Pinpoint the cell where the given text exists, returning its [x, y] midpoint coordinate. 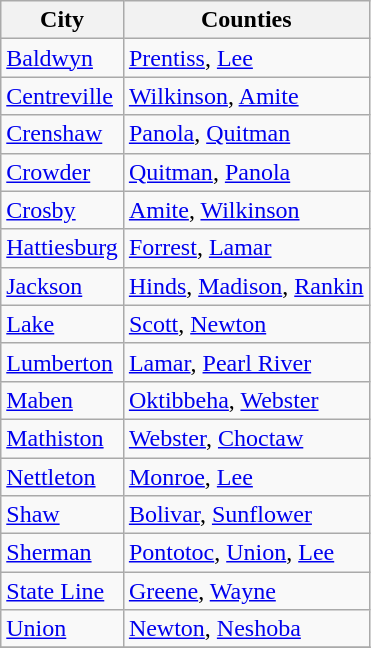
Scott, Newton [246, 324]
Mathiston [62, 438]
Hinds, Madison, Rankin [246, 286]
Nettleton [62, 477]
Pontotoc, Union, Lee [246, 553]
Bolivar, Sunflower [246, 515]
Quitman, Panola [246, 172]
Jackson [62, 286]
Lake [62, 324]
Monroe, Lee [246, 477]
Crosby [62, 210]
Baldwyn [62, 58]
Oktibbeha, Webster [246, 400]
Lumberton [62, 362]
Newton, Neshoba [246, 629]
Greene, Wayne [246, 591]
Lamar, Pearl River [246, 362]
Crenshaw [62, 134]
Wilkinson, Amite [246, 96]
State Line [62, 591]
Counties [246, 20]
Union [62, 629]
Sherman [62, 553]
Shaw [62, 515]
Panola, Quitman [246, 134]
Hattiesburg [62, 248]
Centreville [62, 96]
Maben [62, 400]
Amite, Wilkinson [246, 210]
Forrest, Lamar [246, 248]
City [62, 20]
Webster, Choctaw [246, 438]
Crowder [62, 172]
Prentiss, Lee [246, 58]
